Return the (x, y) coordinate for the center point of the cell that contains the specified text.  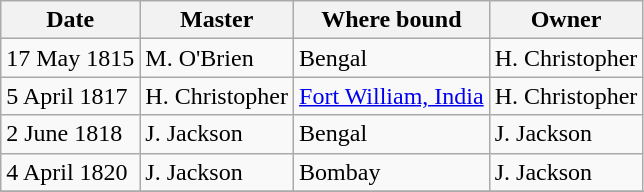
Where bound (392, 20)
Bombay (392, 172)
Master (217, 20)
M. O'Brien (217, 58)
17 May 1815 (70, 58)
Owner (566, 20)
2 June 1818 (70, 134)
5 April 1817 (70, 96)
Fort William, India (392, 96)
4 April 1820 (70, 172)
Date (70, 20)
